Extract the (x, y) coordinate from the center of the cell holding the provided text.  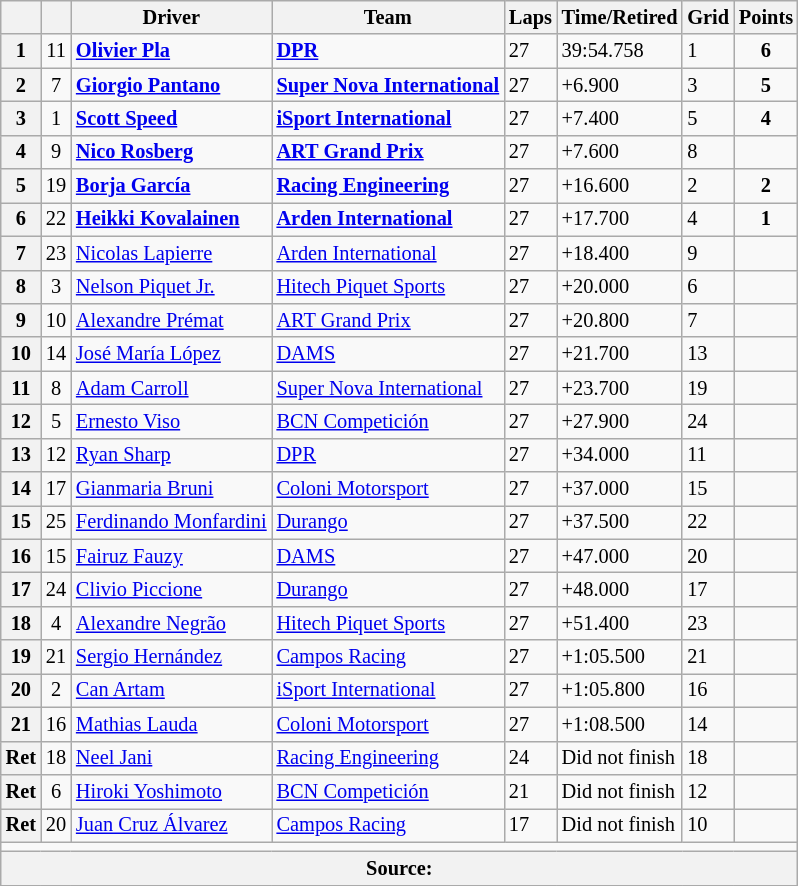
Can Artam (172, 690)
Hiroki Yoshimoto (172, 791)
+23.700 (620, 388)
Ryan Sharp (172, 455)
Nico Rosberg (172, 152)
Gianmaria Bruni (172, 489)
+47.000 (620, 556)
Time/Retired (620, 17)
+6.900 (620, 85)
Mathias Lauda (172, 724)
+34.000 (620, 455)
+27.900 (620, 421)
+51.400 (620, 623)
Laps (530, 17)
Heikki Kovalainen (172, 219)
+37.500 (620, 522)
Giorgio Pantano (172, 85)
39:54.758 (620, 51)
25 (56, 522)
+18.400 (620, 253)
Scott Speed (172, 118)
Grid (708, 17)
+20.000 (620, 287)
+17.700 (620, 219)
Clivio Piccione (172, 589)
Neel Jani (172, 758)
+1:05.800 (620, 690)
Nicolas Lapierre (172, 253)
Ernesto Viso (172, 421)
+48.000 (620, 589)
Alexandre Prémat (172, 320)
Ferdinando Monfardini (172, 522)
Nelson Piquet Jr. (172, 287)
José María López (172, 354)
+7.600 (620, 152)
Juan Cruz Álvarez (172, 825)
+20.800 (620, 320)
Points (766, 17)
+1:05.500 (620, 657)
Driver (172, 17)
+1:08.500 (620, 724)
Adam Carroll (172, 388)
Source: (400, 868)
Team (388, 17)
Olivier Pla (172, 51)
+16.600 (620, 186)
Fairuz Fauzy (172, 556)
+21.700 (620, 354)
Sergio Hernández (172, 657)
+37.000 (620, 489)
Alexandre Negrão (172, 623)
Borja García (172, 186)
+7.400 (620, 118)
